Provide the [X, Y] coordinate of the cell's center where the given text is located.  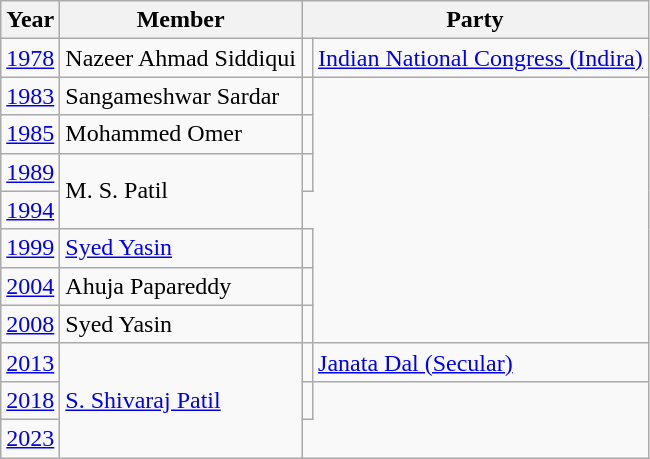
Party [476, 20]
2013 [30, 362]
S. Shivaraj Patil [181, 400]
Mohammed Omer [181, 134]
2018 [30, 400]
Year [30, 20]
Indian National Congress (Indira) [481, 58]
Ahuja Papareddy [181, 286]
1983 [30, 96]
1994 [30, 210]
2004 [30, 286]
1985 [30, 134]
Janata Dal (Secular) [481, 362]
1999 [30, 248]
1989 [30, 172]
2008 [30, 324]
Sangameshwar Sardar [181, 96]
2023 [30, 438]
1978 [30, 58]
Member [181, 20]
M. S. Patil [181, 191]
Nazeer Ahmad Siddiqui [181, 58]
